Determine the (X, Y) coordinate at the center of the cell enclosing the given text.  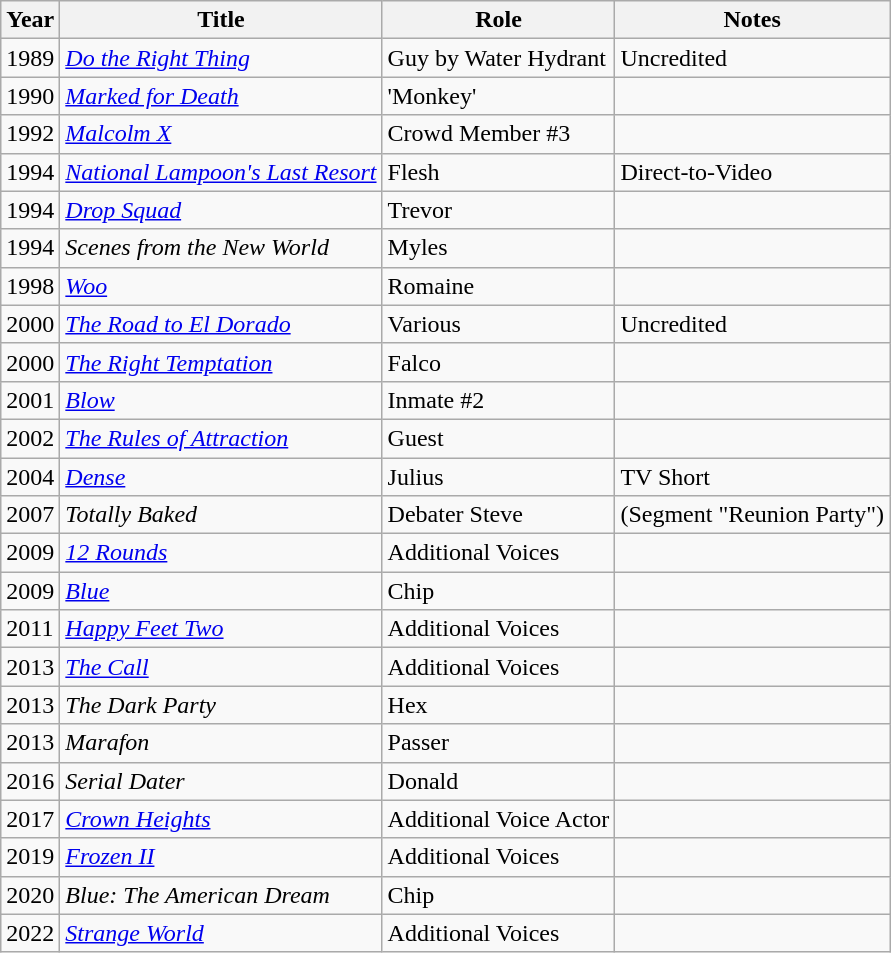
1998 (30, 286)
Strange World (221, 933)
Guy by Water Hydrant (498, 58)
Marked for Death (221, 96)
Do the Right Thing (221, 58)
Scenes from the New World (221, 248)
Myles (498, 248)
Crowd Member #3 (498, 134)
(Segment "Reunion Party") (752, 515)
Serial Dater (221, 781)
Various (498, 324)
2020 (30, 895)
The Road to El Dorado (221, 324)
Romaine (498, 286)
Year (30, 20)
Debater Steve (498, 515)
2017 (30, 819)
Drop Squad (221, 210)
Notes (752, 20)
Inmate #2 (498, 400)
The Rules of Attraction (221, 438)
'Monkey' (498, 96)
Malcolm X (221, 134)
The Dark Party (221, 705)
Dense (221, 477)
TV Short (752, 477)
Donald (498, 781)
The Right Temptation (221, 362)
Title (221, 20)
12 Rounds (221, 553)
Frozen II (221, 857)
Additional Voice Actor (498, 819)
2001 (30, 400)
Blue: The American Dream (221, 895)
Totally Baked (221, 515)
The Call (221, 667)
Guest (498, 438)
2022 (30, 933)
Happy Feet Two (221, 629)
2011 (30, 629)
2019 (30, 857)
Falco (498, 362)
Direct-to-Video (752, 172)
2002 (30, 438)
Woo (221, 286)
Julius (498, 477)
Passer (498, 743)
Crown Heights (221, 819)
Hex (498, 705)
Trevor (498, 210)
1989 (30, 58)
Blue (221, 591)
2016 (30, 781)
Flesh (498, 172)
National Lampoon's Last Resort (221, 172)
Blow (221, 400)
1990 (30, 96)
1992 (30, 134)
Role (498, 20)
2004 (30, 477)
2007 (30, 515)
Marafon (221, 743)
